Extract the [x, y] coordinate from the center of the cell holding the provided text.  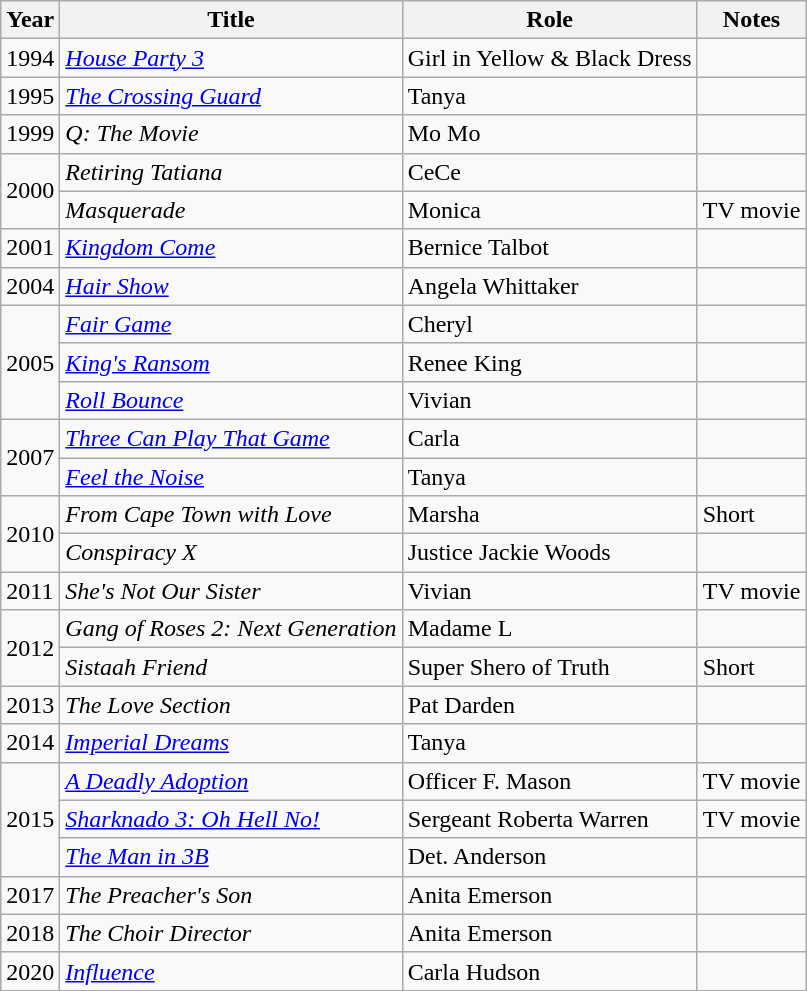
CeCe [550, 172]
Year [30, 20]
A Deadly Adoption [231, 781]
2000 [30, 191]
2013 [30, 705]
She's Not Our Sister [231, 591]
Imperial Dreams [231, 743]
Angela Whittaker [550, 286]
Sharknado 3: Oh Hell No! [231, 819]
1999 [30, 134]
2007 [30, 457]
2015 [30, 819]
2011 [30, 591]
Monica [550, 210]
Sergeant Roberta Warren [550, 819]
The Choir Director [231, 933]
Girl in Yellow & Black Dress [550, 58]
Cheryl [550, 324]
Influence [231, 971]
Roll Bounce [231, 400]
The Man in 3B [231, 857]
From Cape Town with Love [231, 515]
2018 [30, 933]
Q: The Movie [231, 134]
The Preacher's Son [231, 895]
Justice Jackie Woods [550, 553]
Super Shero of Truth [550, 667]
Renee King [550, 362]
2012 [30, 648]
Notes [752, 20]
2005 [30, 362]
Conspiracy X [231, 553]
1994 [30, 58]
2010 [30, 534]
Retiring Tatiana [231, 172]
House Party 3 [231, 58]
The Crossing Guard [231, 96]
Det. Anderson [550, 857]
1995 [30, 96]
King's Ransom [231, 362]
Marsha [550, 515]
Gang of Roses 2: Next Generation [231, 629]
Carla Hudson [550, 971]
Role [550, 20]
Fair Game [231, 324]
2020 [30, 971]
Mo Mo [550, 134]
2004 [30, 286]
The Love Section [231, 705]
Madame L [550, 629]
2001 [30, 248]
2017 [30, 895]
Pat Darden [550, 705]
Kingdom Come [231, 248]
Officer F. Mason [550, 781]
Bernice Talbot [550, 248]
Carla [550, 438]
Three Can Play That Game [231, 438]
2014 [30, 743]
Title [231, 20]
Masquerade [231, 210]
Sistaah Friend [231, 667]
Hair Show [231, 286]
Feel the Noise [231, 477]
